Pinpoint the cell where the given text exists, returning its [X, Y] midpoint coordinate. 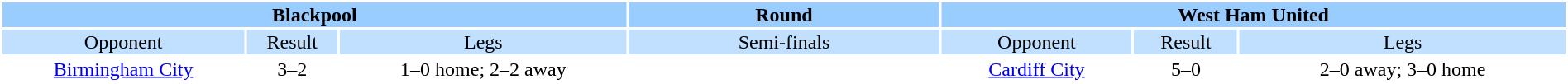
5–0 [1186, 69]
Birmingham City [123, 69]
Round [784, 15]
2–0 away; 3–0 home [1403, 69]
Cardiff City [1037, 69]
Blackpool [314, 15]
3–2 [292, 69]
Semi-finals [784, 42]
1–0 home; 2–2 away [483, 69]
West Ham United [1254, 15]
